Detect which cell encompasses the target text, then output its (X, Y) center coordinate. 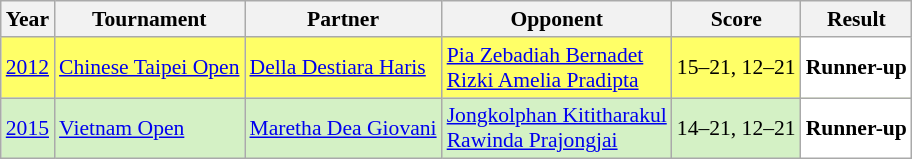
Pia Zebadiah Bernadet Rizki Amelia Pradipta (557, 68)
2015 (28, 128)
15–21, 12–21 (736, 68)
Result (856, 19)
Opponent (557, 19)
Year (28, 19)
2012 (28, 68)
Vietnam Open (149, 128)
Chinese Taipei Open (149, 68)
Maretha Dea Giovani (342, 128)
Della Destiara Haris (342, 68)
Tournament (149, 19)
Jongkolphan Kititharakul Rawinda Prajongjai (557, 128)
14–21, 12–21 (736, 128)
Partner (342, 19)
Score (736, 19)
